Return [X, Y] of the center of cell containing provided text 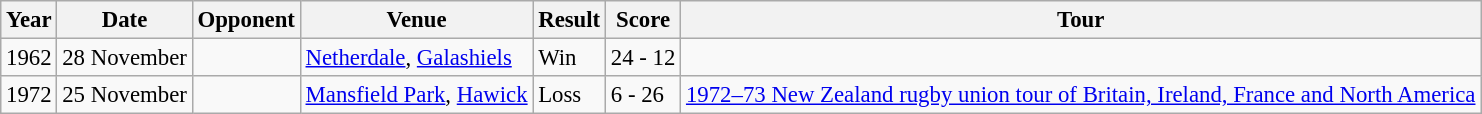
Score [644, 20]
Date [124, 20]
6 - 26 [644, 95]
1962 [29, 58]
Netherdale, Galashiels [416, 58]
Loss [570, 95]
24 - 12 [644, 58]
Mansfield Park, Hawick [416, 95]
28 November [124, 58]
1972 [29, 95]
Tour [1081, 20]
25 November [124, 95]
Venue [416, 20]
Year [29, 20]
Opponent [246, 20]
Win [570, 58]
1972–73 New Zealand rugby union tour of Britain, Ireland, France and North America [1081, 95]
Result [570, 20]
